From the cell containing the given text, extract its center point as [x, y] coordinate. 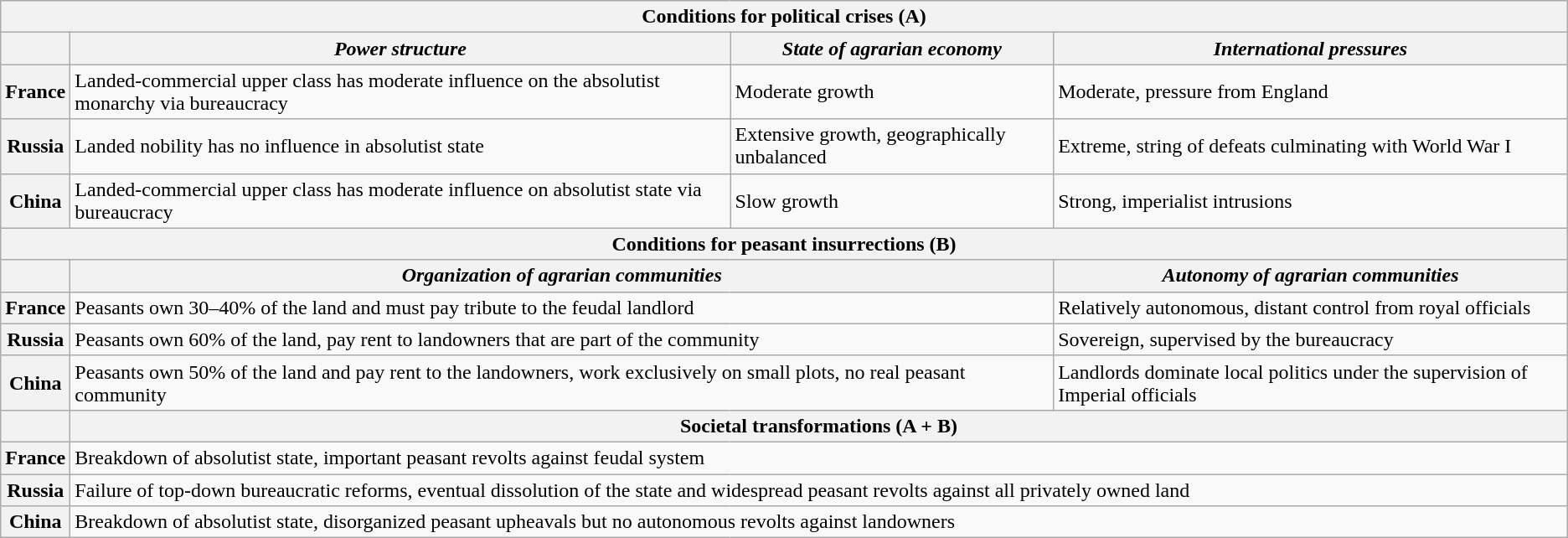
Landed-commercial upper class has moderate influence on absolutist state via bureaucracy [400, 201]
Moderate growth [892, 92]
Relatively autonomous, distant control from royal officials [1311, 308]
Conditions for peasant insurrections (B) [784, 244]
Moderate, pressure from England [1311, 92]
Landed-commercial upper class has moderate influence on the absolutist monarchy via bureaucracy [400, 92]
Power structure [400, 49]
Autonomy of agrarian communities [1311, 276]
Extensive growth, geographically unbalanced [892, 146]
Landlords dominate local politics under the supervision of Imperial officials [1311, 382]
Extreme, string of defeats culminating with World War I [1311, 146]
Organization of agrarian communities [562, 276]
Breakdown of absolutist state, important peasant revolts against feudal system [819, 458]
Peasants own 60% of the land, pay rent to landowners that are part of the community [562, 339]
Sovereign, supervised by the bureaucracy [1311, 339]
Peasants own 30–40% of the land and must pay tribute to the feudal landlord [562, 308]
Failure of top-down bureaucratic reforms, eventual dissolution of the state and widespread peasant revolts against all privately owned land [819, 490]
State of agrarian economy [892, 49]
Peasants own 50% of the land and pay rent to the landowners, work exclusively on small plots, no real peasant community [562, 382]
Breakdown of absolutist state, disorganized peasant upheavals but no autonomous revolts against landowners [819, 522]
Strong, imperialist intrusions [1311, 201]
Societal transformations (A + B) [819, 426]
Conditions for political crises (A) [784, 17]
Landed nobility has no influence in absolutist state [400, 146]
Slow growth [892, 201]
International pressures [1311, 49]
